Identify which cell holds the provided text, then report its (X, Y) central coordinate. 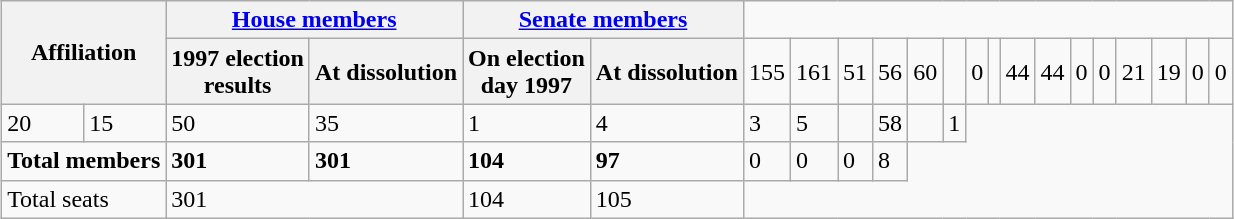
8 (890, 161)
Senate members (604, 20)
Total members (84, 161)
1997 electionresults (238, 72)
21 (1134, 72)
161 (814, 72)
56 (890, 72)
155 (766, 72)
House members (314, 20)
105 (666, 199)
Total seats (84, 199)
Affiliation (84, 52)
On electionday 1997 (527, 72)
35 (386, 123)
4 (666, 123)
97 (666, 161)
58 (890, 123)
5 (814, 123)
50 (238, 123)
60 (926, 72)
20 (43, 123)
3 (766, 123)
19 (1168, 72)
51 (856, 72)
15 (125, 123)
